Search for the cell housing the specified text and yield its (x, y) center coordinate. 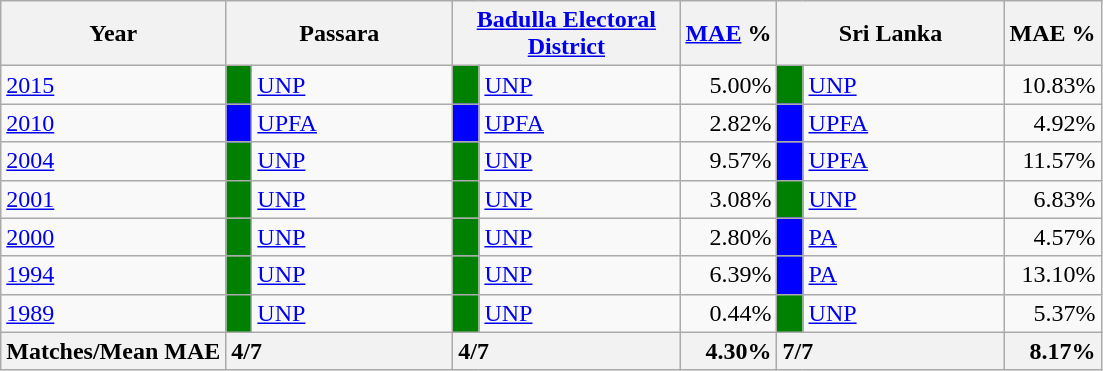
9.57% (728, 161)
Year (114, 34)
2004 (114, 161)
Sri Lanka (890, 34)
6.39% (728, 275)
2.82% (728, 123)
2.80% (728, 237)
13.10% (1052, 275)
2000 (114, 237)
0.44% (728, 313)
1989 (114, 313)
7/7 (890, 351)
4.30% (728, 351)
11.57% (1052, 161)
3.08% (728, 199)
4.92% (1052, 123)
Passara (340, 34)
1994 (114, 275)
6.83% (1052, 199)
2001 (114, 199)
Badulla Electoral District (566, 34)
2015 (114, 85)
10.83% (1052, 85)
Matches/Mean MAE (114, 351)
5.00% (728, 85)
4.57% (1052, 237)
2010 (114, 123)
8.17% (1052, 351)
5.37% (1052, 313)
